Search for the cell housing the specified text and yield its [x, y] center coordinate. 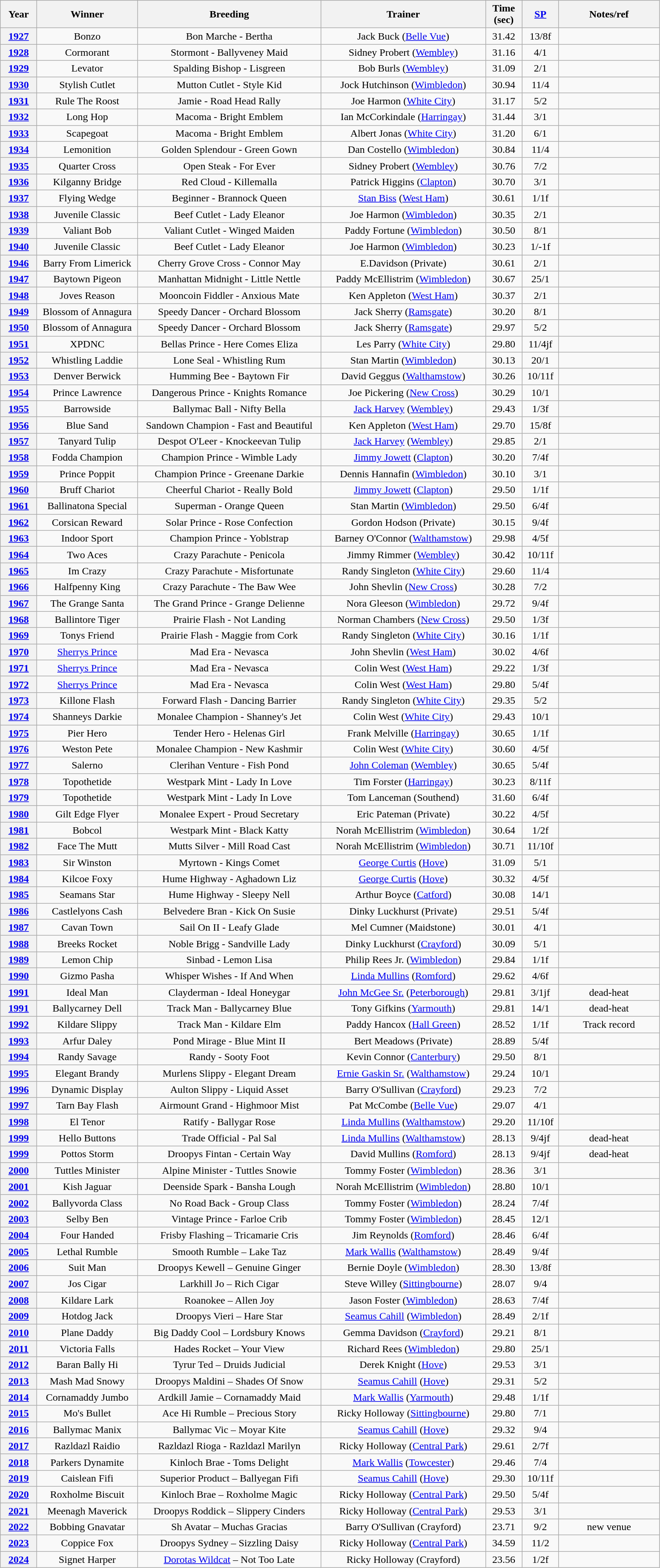
30.16 [504, 636]
29.97 [504, 328]
2008 [19, 1300]
Parkers Dynamite [87, 1462]
Valiant Cutlet - Winged Maiden [229, 231]
29.61 [504, 1446]
2001 [19, 1187]
2022 [19, 1527]
1962 [19, 522]
Rule The Roost [87, 101]
Sail On II - Leafy Glade [229, 927]
Prince Poppit [87, 474]
Pier Hero [87, 733]
Kevin Connor (Canterbury) [403, 1057]
Bobcol [87, 830]
30.01 [504, 927]
Dynamic Display [87, 1089]
29.35 [504, 700]
Razldazl Raidio [87, 1446]
Barry From Limerick [87, 263]
31.20 [504, 133]
Lethal Rumble [87, 1251]
Larkhill Jo – Rich Cigar [229, 1284]
1957 [19, 441]
Suit Man [87, 1268]
Trade Official - Pal Sal [229, 1138]
Jimmy Rimmer (Wembley) [403, 555]
Ricky Holloway (Crayford) [403, 1559]
1954 [19, 393]
Steve Willey (Sittingbourne) [403, 1284]
Ballycarney Dell [87, 1009]
30.60 [504, 749]
Ernie Gaskin Sr. (Walthamstow) [403, 1073]
1974 [19, 717]
Ratify - Ballygar Rose [229, 1122]
1992 [19, 1025]
30.29 [504, 393]
Tonys Friend [87, 636]
Golden Splendour - Green Gown [229, 149]
2006 [19, 1268]
29.21 [504, 1333]
1972 [19, 684]
Killone Flash [87, 700]
Jim Reynolds (Romford) [403, 1235]
Ardkill Jamie – Cornamaddy Maid [229, 1397]
2000 [19, 1170]
Kish Jaguar [87, 1187]
30.67 [504, 279]
30.37 [504, 295]
Red Cloud - Killemalla [229, 182]
1978 [19, 782]
6/1 [540, 133]
1939 [19, 231]
1933 [19, 133]
1964 [19, 555]
Dangerous Prince - Knights Romance [229, 393]
Randy - Sooty Foot [229, 1057]
Bernie Doyle (Wimbledon) [403, 1268]
Westpark Mint - Black Katty [229, 830]
29.98 [504, 539]
John Coleman (Wembley) [403, 765]
28.63 [504, 1300]
Prairie Flash - Maggie from Cork [229, 636]
31.60 [504, 798]
Cormorant [87, 52]
Monalee Champion - New Kashmir [229, 749]
30.35 [504, 214]
2/1f [540, 1316]
Superior Product – Ballyegan Fifi [229, 1478]
David Mullins (Romford) [403, 1154]
Derek Knight (Hove) [403, 1365]
1993 [19, 1041]
1977 [19, 765]
30.70 [504, 182]
Droopys Vieri – Hare Star [229, 1316]
28.52 [504, 1025]
Notes/ref [609, 14]
29.22 [504, 668]
2011 [19, 1349]
Razldazl Rioga - Razldazl Marilyn [229, 1446]
Alpine Minister - Tuttles Snowie [229, 1170]
Valiant Bob [87, 231]
Hades Rocket – Your View [229, 1349]
Tony Gifkins (Yarmouth) [403, 1009]
Four Handed [87, 1235]
Frank Melville (Harringay) [403, 733]
1950 [19, 328]
Dennis Hannafin (Wimbledon) [403, 474]
2023 [19, 1543]
Mooncoin Fiddler - Anxious Mate [229, 295]
29.70 [504, 425]
31.16 [504, 52]
No Road Back - Group Class [229, 1203]
1973 [19, 700]
Forward Flash - Dancing Barrier [229, 700]
29.51 [504, 911]
Ace Hi Rumble – Precious Story [229, 1413]
Tom Lanceman (Southend) [403, 798]
2020 [19, 1494]
28.07 [504, 1284]
2024 [19, 1559]
1952 [19, 360]
1987 [19, 927]
Patrick Higgins (Clapton) [403, 182]
Droopys Roddick – Slippery Cinders [229, 1511]
The Grand Prince - Grange Delienne [229, 603]
Stormont - Ballyveney Maid [229, 52]
Droopys Maldini – Shades Of Snow [229, 1381]
1982 [19, 846]
23.71 [504, 1527]
Jack Buck (Belle Vue) [403, 36]
2019 [19, 1478]
Deenside Spark - Bansha Lough [229, 1187]
Sandown Champion - Fast and Beautiful [229, 425]
Gizmo Pasha [87, 976]
Gilt Edge Flyer [87, 814]
Winner [87, 14]
1934 [19, 149]
Myrtown - Kings Comet [229, 863]
2005 [19, 1251]
Im Crazy [87, 571]
1970 [19, 652]
Lemon Chip [87, 960]
1963 [19, 539]
Face The Mutt [87, 846]
Fodda Champion [87, 457]
Gordon Hodson (Private) [403, 522]
Seamans Star [87, 895]
Noble Brigg - Sandville Lady [229, 943]
Bobbing Gnavatar [87, 1527]
30.22 [504, 814]
29.62 [504, 976]
2015 [19, 1413]
Breeks Rocket [87, 943]
Selby Ben [87, 1219]
Tender Hero - Helenas Girl [229, 733]
Eric Pateman (Private) [403, 814]
Kinloch Brae - Toms Delight [229, 1462]
29.48 [504, 1397]
Champion Prince - Greenane Darkie [229, 474]
Lone Seal - Whistling Rum [229, 360]
Bon Marche - Bertha [229, 36]
Mutts Silver - Mill Road Cast [229, 846]
Baran Bally Hi [87, 1365]
Champion Prince - Yoblstrap [229, 539]
Indoor Sport [87, 539]
Plane Daddy [87, 1333]
Dan Costello (Wimbledon) [403, 149]
30.94 [504, 85]
29.84 [504, 960]
Kilcoe Foxy [87, 879]
Baytown Pigeon [87, 279]
Kilganny Bridge [87, 182]
Track Man - Ballycarney Blue [229, 1009]
Jamie - Road Head Rally [229, 101]
Salerno [87, 765]
Clayderman - Ideal Honeygar [229, 992]
Breeding [229, 14]
Lemonition [87, 149]
Spalding Bishop - Lisgreen [229, 69]
29.07 [504, 1106]
Quarter Cross [87, 166]
Ballymac Manix [87, 1430]
28.89 [504, 1041]
Cherry Grove Cross - Connor May [229, 263]
1966 [19, 587]
Tarn Bay Flash [87, 1106]
30.32 [504, 879]
1956 [19, 425]
30.10 [504, 474]
2002 [19, 1203]
1931 [19, 101]
1929 [19, 69]
1935 [19, 166]
Dorotas Wildcat – Not Too Late [229, 1559]
Signet Harper [87, 1559]
Big Daddy Cool – Lordsbury Knows [229, 1333]
Whisper Wishes - If And When [229, 976]
Humming Bee - Baytown Fir [229, 376]
Manhattan Midnight - Little Nettle [229, 279]
1940 [19, 247]
Jock Hutchinson (Wimbledon) [403, 85]
1981 [19, 830]
Ballintore Tiger [87, 619]
Tim Forster (Harringay) [403, 782]
31.17 [504, 101]
29.85 [504, 441]
Meenagh Maverick [87, 1511]
29.32 [504, 1430]
Belvedere Bran - Kick On Susie [229, 911]
Superman - Orange Queen [229, 506]
1946 [19, 263]
1955 [19, 409]
Mo's Bullet [87, 1413]
1965 [19, 571]
28.45 [504, 1219]
12/1 [540, 1219]
Crazy Parachute - The Baw Wee [229, 587]
7/1 [540, 1413]
29.31 [504, 1381]
Dinky Luckhurst (Crayford) [403, 943]
Track Man - Kildare Elm [229, 1025]
2004 [19, 1235]
Coppice Fox [87, 1543]
Ian McCorkindale (Harringay) [403, 117]
Levator [87, 69]
Open Steak - For Ever [229, 166]
2013 [19, 1381]
The Grange Santa [87, 603]
Year [19, 14]
Bellas Prince - Here Comes Eliza [229, 344]
Droopys Fintan - Certain Way [229, 1154]
7/4 [540, 1462]
23.56 [504, 1559]
28.46 [504, 1235]
Tuttles Minister [87, 1170]
1985 [19, 895]
Hume Highway - Sleepy Nell [229, 895]
Linda Mullins (Romford) [403, 976]
20/1 [540, 360]
El Tenor [87, 1122]
1988 [19, 943]
1994 [19, 1057]
Beginner - Brannock Queen [229, 198]
2003 [19, 1219]
David Geggus (Walthamstow) [403, 376]
2021 [19, 1511]
30.50 [504, 231]
30.84 [504, 149]
Richard Rees (Wimbledon) [403, 1349]
1927 [19, 36]
31.42 [504, 36]
1998 [19, 1122]
1979 [19, 798]
30.76 [504, 166]
1947 [19, 279]
28.24 [504, 1203]
Norman Chambers (New Cross) [403, 619]
Solar Prince - Rose Confection [229, 522]
Roxholme Biscuit [87, 1494]
29.60 [504, 571]
1948 [19, 295]
1/-1f [540, 247]
John Shevlin (New Cross) [403, 587]
Ideal Man [87, 992]
Droopys Sydney – Sizzling Daisy [229, 1543]
29.30 [504, 1478]
Kildare Lark [87, 1300]
Bob Burls (Wembley) [403, 69]
Pat McCombe (Belle Vue) [403, 1106]
Pottos Storm [87, 1154]
Ballyvorda Class [87, 1203]
Frisby Flashing – Tricamarie Cris [229, 1235]
Bonzo [87, 36]
Joe Pickering (New Cross) [403, 393]
Kinloch Brae – Roxholme Magic [229, 1494]
1930 [19, 85]
Mutton Cutlet - Style Kid [229, 85]
Mash Mad Snowy [87, 1381]
30.71 [504, 846]
Philip Rees Jr. (Wimbledon) [403, 960]
Nora Gleeson (Wimbledon) [403, 603]
29.72 [504, 603]
Elegant Brandy [87, 1073]
1959 [19, 474]
Champion Prince - Wimble Lady [229, 457]
new venue [609, 1527]
Monalee Expert - Proud Secretary [229, 814]
1975 [19, 733]
Mark Wallis (Towcester) [403, 1462]
Despot O'Leer - Knockeevan Tulip [229, 441]
1971 [19, 668]
Murlens Slippy - Elegant Dream [229, 1073]
30.15 [504, 522]
2/7f [540, 1446]
Roanokee – Allen Joy [229, 1300]
Weston Pete [87, 749]
Trainer [403, 14]
Corsican Reward [87, 522]
Bert Meadows (Private) [403, 1041]
Kildare Slippy [87, 1025]
29.20 [504, 1122]
Arthur Boyce (Catford) [403, 895]
Bruff Chariot [87, 490]
Sh Avatar – Muchas Gracias [229, 1527]
1932 [19, 117]
1969 [19, 636]
2007 [19, 1284]
Jason Foster (Wimbledon) [403, 1300]
Flying Wedge [87, 198]
1986 [19, 911]
1995 [19, 1073]
30.26 [504, 376]
Les Parry (White City) [403, 344]
Mark Wallis (Yarmouth) [403, 1397]
Arfur Daley [87, 1041]
John McGee Sr. (Peterborough) [403, 992]
1967 [19, 603]
Pond Mirage - Blue Mint II [229, 1041]
1953 [19, 376]
E.Davidson (Private) [403, 263]
1968 [19, 619]
11/2 [540, 1543]
Barrowside [87, 409]
John Shevlin (West Ham) [403, 652]
Scapegoat [87, 133]
30.13 [504, 360]
1996 [19, 1089]
SP [540, 14]
1937 [19, 198]
Hume Highway - Aghadown Liz [229, 879]
1961 [19, 506]
Ricky Holloway (Sittingbourne) [403, 1413]
1960 [19, 490]
Dinky Luckhurst (Private) [403, 911]
31.44 [504, 117]
Gemma Davidson (Crayford) [403, 1333]
Castlelyons Cash [87, 911]
28.36 [504, 1170]
Prince Lawrence [87, 393]
Smooth Rumble – Lake Taz [229, 1251]
1976 [19, 749]
2014 [19, 1397]
2010 [19, 1333]
1949 [19, 312]
Stan Biss (West Ham) [403, 198]
Time (sec) [504, 14]
Tyrur Ted – Druids Judicial [229, 1365]
Denver Berwick [87, 376]
Monalee Champion - Shanney's Jet [229, 717]
2017 [19, 1446]
XPDNC [87, 344]
Sir Winston [87, 863]
Aulton Slippy - Liquid Asset [229, 1089]
29.23 [504, 1089]
1980 [19, 814]
Crazy Parachute - Penicola [229, 555]
Ballinatona Special [87, 506]
Airmount Grand - Highmoor Mist [229, 1106]
Victoria Falls [87, 1349]
Crazy Parachute - Misfortunate [229, 571]
2018 [19, 1462]
Paddy Hancox (Hall Green) [403, 1025]
1990 [19, 976]
34.59 [504, 1543]
1984 [19, 879]
Paddy Fortune (Wimbledon) [403, 231]
Joves Reason [87, 295]
30.09 [504, 943]
1989 [19, 960]
Barney O'Connor (Walthamstow) [403, 539]
1958 [19, 457]
30.02 [504, 652]
Ballymac Ball - Nifty Bella [229, 409]
Jos Cigar [87, 1284]
Randy Savage [87, 1057]
Cheerful Chariot - Really Bold [229, 490]
2012 [19, 1365]
Paddy McEllistrim (Wimbledon) [403, 279]
Droopys Kewell – Genuine Ginger [229, 1268]
Sinbad - Lemon Lisa [229, 960]
1928 [19, 52]
1997 [19, 1106]
29.46 [504, 1462]
Hello Buttons [87, 1138]
Tanyard Tulip [87, 441]
Caislean Fifi [87, 1478]
1983 [19, 863]
Hotdog Jack [87, 1316]
Mel Cumner (Maidstone) [403, 927]
30.64 [504, 830]
30.28 [504, 587]
Cornamaddy Jumbo [87, 1397]
8/11f [540, 782]
1951 [19, 344]
Track record [609, 1025]
1936 [19, 182]
2016 [19, 1430]
Long Hop [87, 117]
1938 [19, 214]
Whistling Laddie [87, 360]
Cavan Town [87, 927]
3/1jf [540, 992]
29.24 [504, 1073]
Prairie Flash - Not Landing [229, 619]
Mark Wallis (Walthamstow) [403, 1251]
Clerihan Venture - Fish Pond [229, 765]
Two Aces [87, 555]
2009 [19, 1316]
9/2 [540, 1527]
Joe Harmon (White City) [403, 101]
Vintage Prince - Farloe Crib [229, 1219]
Blue Sand [87, 425]
Albert Jonas (White City) [403, 133]
28.80 [504, 1187]
11/4jf [540, 344]
Seamus Cahill (Wimbledon) [403, 1316]
28.30 [504, 1268]
Stylish Cutlet [87, 85]
Halfpenny King [87, 587]
Shanneys Darkie [87, 717]
30.42 [504, 555]
30.08 [504, 895]
Ballymac Vic – Moyar Kite [229, 1430]
15/8f [540, 425]
